Provide the [x, y] coordinate of the cell's center where the given text is located.  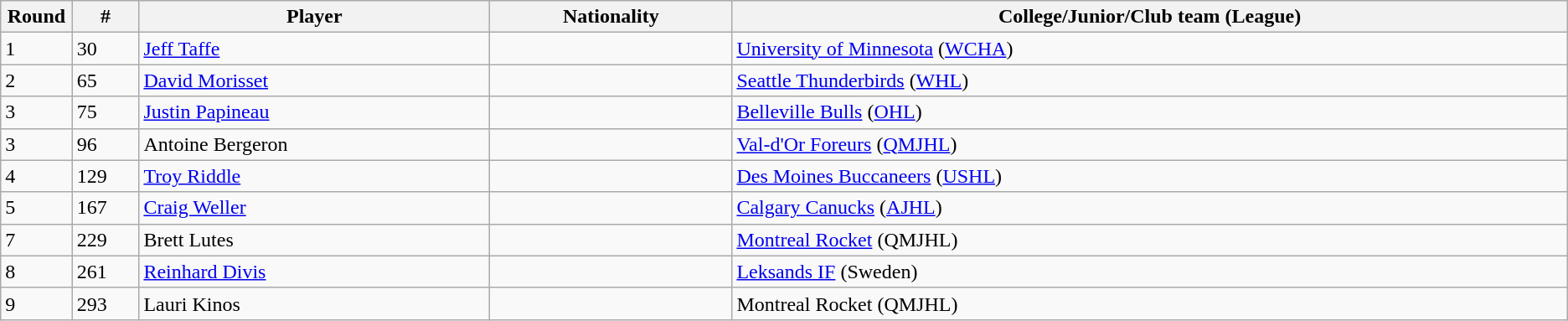
5 [37, 208]
8 [37, 272]
Nationality [611, 17]
4 [37, 176]
Val-d'Or Foreurs (QMJHL) [1149, 144]
Player [315, 17]
293 [106, 303]
2 [37, 80]
# [106, 17]
Reinhard Divis [315, 272]
30 [106, 49]
167 [106, 208]
7 [37, 240]
Antoine Bergeron [315, 144]
Justin Papineau [315, 112]
229 [106, 240]
Calgary Canucks (AJHL) [1149, 208]
David Morisset [315, 80]
261 [106, 272]
Round [37, 17]
Craig Weller [315, 208]
Des Moines Buccaneers (USHL) [1149, 176]
129 [106, 176]
Leksands IF (Sweden) [1149, 272]
1 [37, 49]
65 [106, 80]
College/Junior/Club team (League) [1149, 17]
Brett Lutes [315, 240]
Seattle Thunderbirds (WHL) [1149, 80]
9 [37, 303]
Troy Riddle [315, 176]
Belleville Bulls (OHL) [1149, 112]
University of Minnesota (WCHA) [1149, 49]
Jeff Taffe [315, 49]
75 [106, 112]
96 [106, 144]
Lauri Kinos [315, 303]
